Return [X, Y] of the center of cell containing provided text 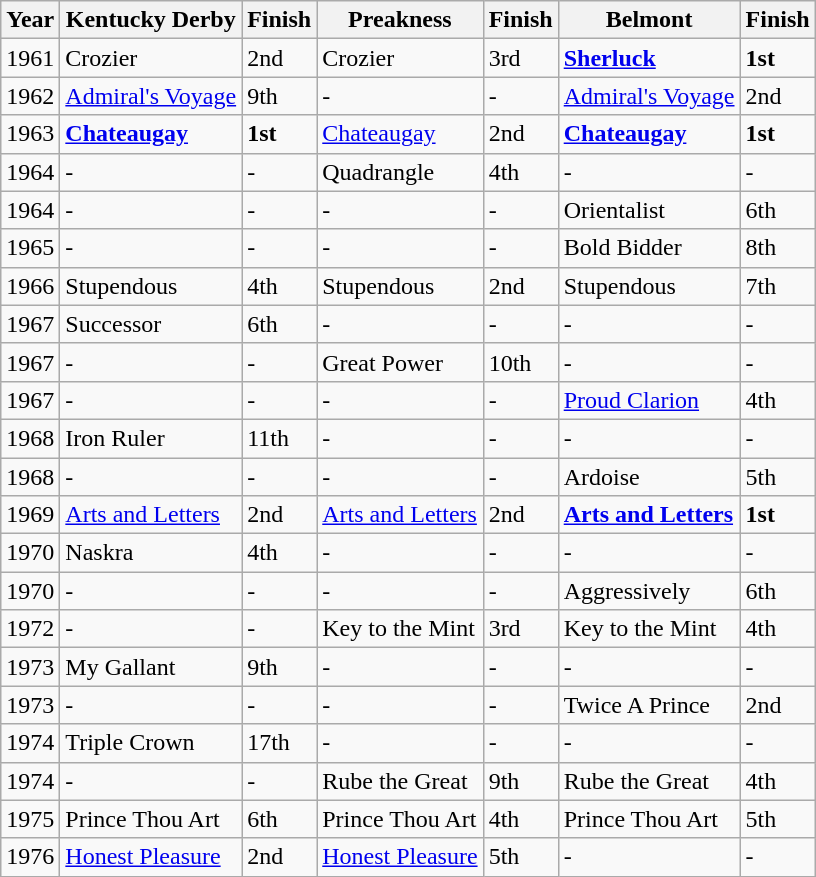
1972 [30, 629]
Belmont [649, 20]
Twice A Prince [649, 705]
11th [280, 438]
1961 [30, 58]
Triple Crown [151, 743]
Naskra [151, 553]
Iron Ruler [151, 438]
7th [778, 286]
1969 [30, 515]
Bold Bidder [649, 248]
My Gallant [151, 667]
1976 [30, 857]
Sherluck [649, 58]
Great Power [400, 362]
1966 [30, 286]
1965 [30, 248]
10th [520, 362]
8th [778, 248]
Quadrangle [400, 172]
Kentucky Derby [151, 20]
1963 [30, 134]
1962 [30, 96]
1975 [30, 819]
Orientalist [649, 210]
Ardoise [649, 477]
Aggressively [649, 591]
Preakness [400, 20]
Successor [151, 324]
17th [280, 743]
Year [30, 20]
Proud Clarion [649, 400]
